Detect which cell encompasses the target text, then output its (x, y) center coordinate. 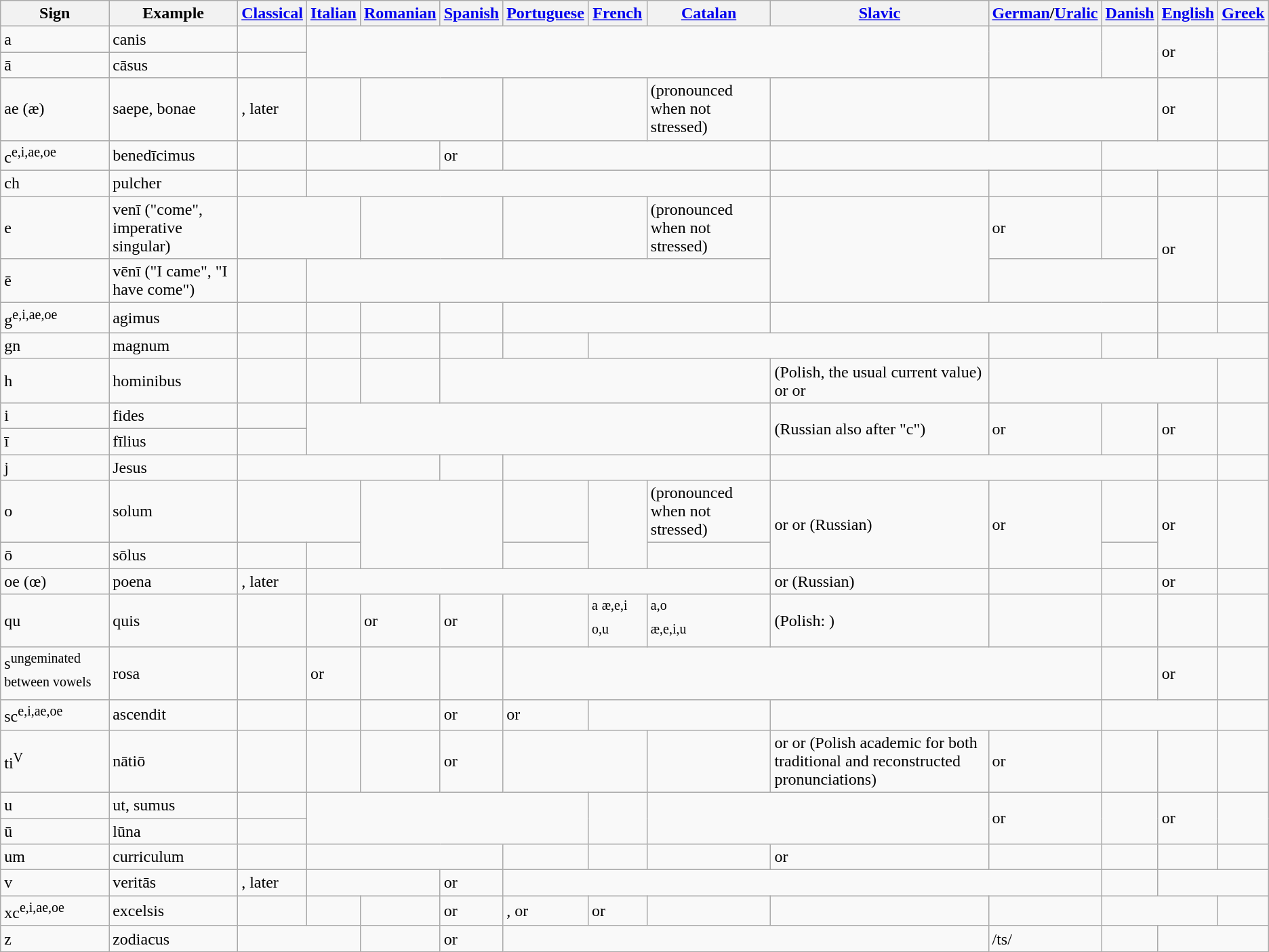
canis (174, 39)
z (55, 938)
German/Uralic (1045, 14)
, or (546, 911)
fīlius (174, 441)
Italian (334, 14)
Greek (1243, 14)
benedīcimus (174, 156)
(Polish, the usual current value) or or (880, 381)
agimus (174, 318)
Spanish (471, 14)
ī (55, 441)
solum (174, 512)
xce,i,ae,oe (55, 911)
or (Russian) (880, 581)
Sign (55, 14)
qu (55, 621)
um (55, 857)
veritās (174, 883)
excelsis (174, 911)
a æ,e,i o,u (617, 621)
o (55, 512)
zodiacus (174, 938)
tiV (55, 761)
ge,i,ae,oe (55, 318)
sce,i,ae,oe (55, 716)
ē (55, 281)
sōlus (174, 556)
saepe, bonae (174, 109)
h (55, 381)
or or (Polish academic for both traditional and reconstructed pronunciations) (880, 761)
pulcher (174, 184)
lūna (174, 831)
vēnī ("I came", "I have come") (174, 281)
rosa (174, 674)
cāsus (174, 65)
ū (55, 831)
ā (55, 65)
poena (174, 581)
French (617, 14)
(Russian also after "c") (880, 428)
ch (55, 184)
nātiō (174, 761)
quis (174, 621)
Jesus (174, 468)
ae (æ) (55, 109)
venī ("come", imperative singular) (174, 228)
i (55, 415)
hominibus (174, 381)
/ts/ (1045, 938)
Danish (1129, 14)
Catalan (709, 14)
Classical (273, 14)
Example (174, 14)
j (55, 468)
e (55, 228)
English (1188, 14)
ascendit (174, 716)
Portuguese (546, 14)
fides (174, 415)
sungeminated between vowels (55, 674)
a (55, 39)
Slavic (880, 14)
oe (œ) (55, 581)
u (55, 806)
Romanian (400, 14)
a,o æ,e,i,u (709, 621)
magnum (174, 346)
gn (55, 346)
or or (Russian) (880, 524)
ut, sumus (174, 806)
ce,i,ae,oe (55, 156)
(Polish: ) (880, 621)
ō (55, 556)
v (55, 883)
curriculum (174, 857)
